Extract the [x, y] coordinate from the center of the cell holding the provided text.  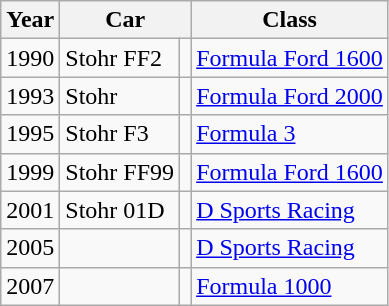
Stohr [120, 96]
Stohr FF2 [120, 58]
Stohr 01D [120, 210]
Formula 3 [290, 134]
2001 [30, 210]
2005 [30, 248]
Class [290, 20]
Formula 1000 [290, 286]
Stohr FF99 [120, 172]
Stohr F3 [120, 134]
1999 [30, 172]
2007 [30, 286]
1993 [30, 96]
Year [30, 20]
Car [126, 20]
Formula Ford 2000 [290, 96]
1990 [30, 58]
1995 [30, 134]
